Return [X, Y] of the center of cell containing provided text 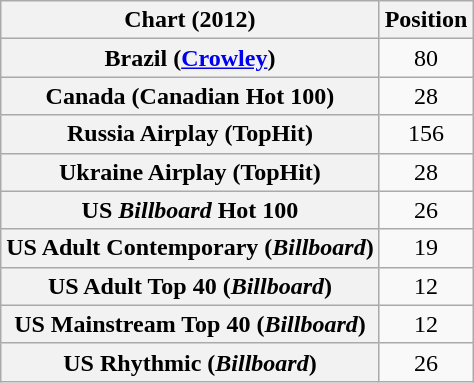
US Adult Contemporary (Billboard) [190, 248]
Canada (Canadian Hot 100) [190, 96]
US Adult Top 40 (Billboard) [190, 286]
US Mainstream Top 40 (Billboard) [190, 324]
156 [426, 134]
19 [426, 248]
Position [426, 20]
Ukraine Airplay (TopHit) [190, 172]
US Rhythmic (Billboard) [190, 362]
80 [426, 58]
Chart (2012) [190, 20]
Russia Airplay (TopHit) [190, 134]
US Billboard Hot 100 [190, 210]
Brazil (Crowley) [190, 58]
